Determine the (X, Y) coordinate at the center of the cell enclosing the given text.  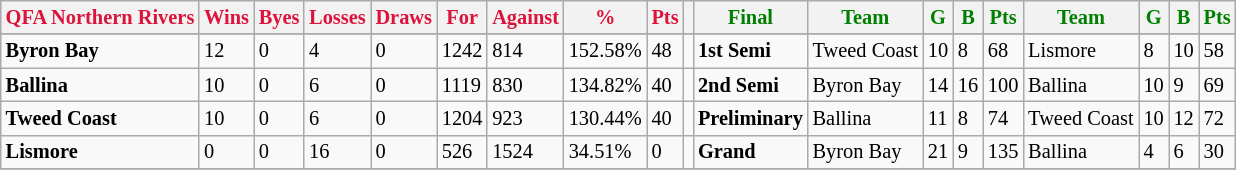
526 (462, 152)
14 (938, 85)
1119 (462, 85)
814 (526, 51)
100 (1003, 85)
2nd Semi (750, 85)
72 (1218, 118)
48 (666, 51)
21 (938, 152)
Byes (279, 17)
Grand (750, 152)
% (606, 17)
830 (526, 85)
130.44% (606, 118)
68 (1003, 51)
Preliminary (750, 118)
1524 (526, 152)
34.51% (606, 152)
1242 (462, 51)
69 (1218, 85)
Draws (404, 17)
Final (750, 17)
30 (1218, 152)
58 (1218, 51)
152.58% (606, 51)
Against (526, 17)
134.82% (606, 85)
11 (938, 118)
1st Semi (750, 51)
135 (1003, 152)
923 (526, 118)
For (462, 17)
Wins (226, 17)
1204 (462, 118)
Losses (337, 17)
QFA Northern Rivers (100, 17)
74 (1003, 118)
